Provide the [X, Y] coordinate of the cell's center where the given text is located.  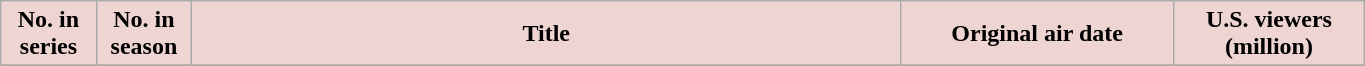
U.S. viewers(million) [1268, 34]
No. inseries [48, 34]
Original air date [1038, 34]
No. inseason [144, 34]
Title [546, 34]
